Return [X, Y] of the center of cell containing provided text 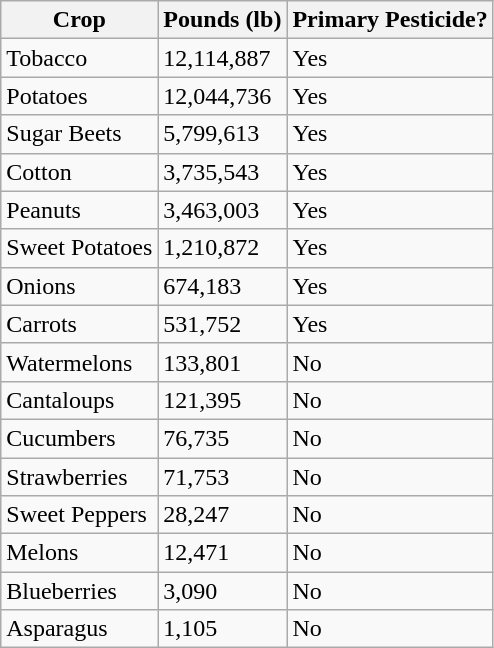
121,395 [222, 400]
Cantaloups [80, 400]
12,114,887 [222, 58]
133,801 [222, 362]
71,753 [222, 477]
Primary Pesticide? [390, 20]
Onions [80, 286]
Carrots [80, 324]
Potatoes [80, 96]
Tobacco [80, 58]
Sweet Peppers [80, 515]
Sugar Beets [80, 134]
531,752 [222, 324]
Melons [80, 553]
12,471 [222, 553]
3,463,003 [222, 210]
Cucumbers [80, 438]
Asparagus [80, 629]
Crop [80, 20]
5,799,613 [222, 134]
674,183 [222, 286]
28,247 [222, 515]
3,735,543 [222, 172]
Cotton [80, 172]
Pounds (lb) [222, 20]
1,210,872 [222, 248]
1,105 [222, 629]
Peanuts [80, 210]
3,090 [222, 591]
Blueberries [80, 591]
Watermelons [80, 362]
12,044,736 [222, 96]
76,735 [222, 438]
Strawberries [80, 477]
Sweet Potatoes [80, 248]
